Determine the [x, y] coordinate at the center of the cell enclosing the given text.  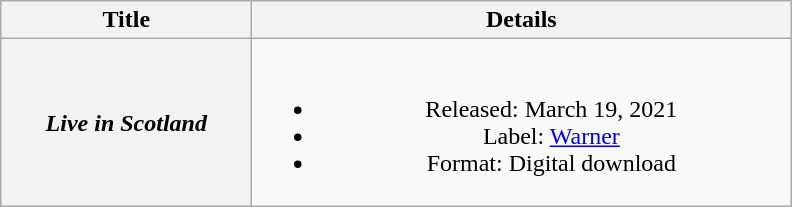
Live in Scotland [126, 122]
Title [126, 20]
Released: March 19, 2021Label: WarnerFormat: Digital download [522, 122]
Details [522, 20]
